Return (x, y) of the center of cell containing provided text 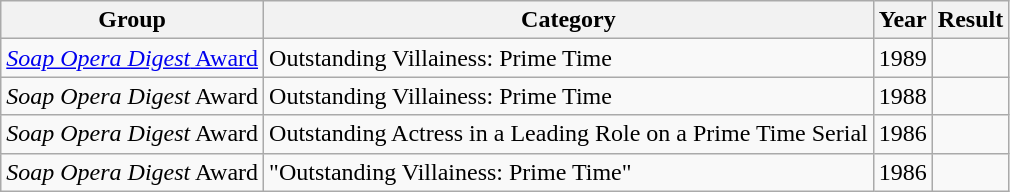
1988 (902, 96)
Group (132, 20)
"Outstanding Villainess: Prime Time" (569, 172)
Outstanding Actress in a Leading Role on a Prime Time Serial (569, 134)
1989 (902, 58)
Result (970, 20)
Year (902, 20)
Category (569, 20)
